Capture the cell that displays the provided text and extract its [X, Y] central coordinate. 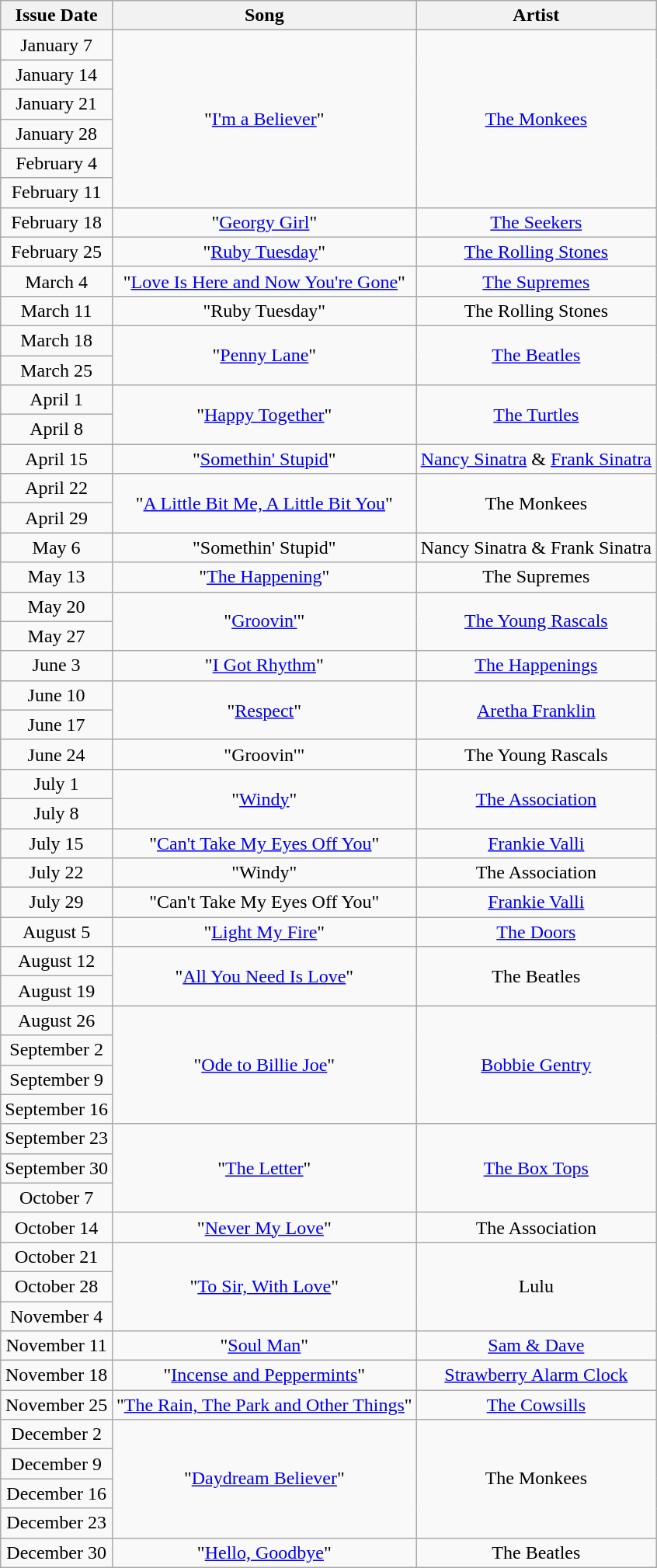
April 22 [57, 488]
"Georgy Girl" [264, 222]
"Incense and Peppermints" [264, 1375]
July 15 [57, 843]
July 29 [57, 902]
August 26 [57, 1020]
June 10 [57, 695]
August 5 [57, 932]
April 1 [57, 400]
"Daydream Believer" [264, 1479]
January 21 [57, 104]
"The Letter" [264, 1168]
December 2 [57, 1434]
May 27 [57, 636]
December 16 [57, 1493]
Aretha Franklin [536, 710]
December 30 [57, 1552]
May 20 [57, 607]
October 28 [57, 1286]
February 11 [57, 193]
"Happy Together" [264, 415]
March 4 [57, 281]
February 4 [57, 163]
Lulu [536, 1286]
September 23 [57, 1139]
June 3 [57, 666]
February 18 [57, 222]
Bobbie Gentry [536, 1065]
August 12 [57, 961]
"Respect" [264, 710]
November 18 [57, 1375]
July 8 [57, 813]
The Seekers [536, 222]
September 2 [57, 1050]
November 11 [57, 1346]
The Box Tops [536, 1168]
Artist [536, 16]
Strawberry Alarm Clock [536, 1375]
"Ode to Billie Joe" [264, 1065]
October 7 [57, 1198]
The Doors [536, 932]
September 9 [57, 1080]
The Cowsills [536, 1405]
March 18 [57, 340]
The Turtles [536, 415]
"The Rain, The Park and Other Things" [264, 1405]
July 1 [57, 784]
October 21 [57, 1257]
Issue Date [57, 16]
January 28 [57, 134]
"The Happening" [264, 577]
April 15 [57, 459]
June 24 [57, 754]
April 8 [57, 429]
March 25 [57, 370]
"Penny Lane" [264, 355]
Song [264, 16]
January 14 [57, 75]
December 9 [57, 1464]
July 22 [57, 873]
The Happenings [536, 666]
"All You Need Is Love" [264, 976]
December 23 [57, 1523]
Sam & Dave [536, 1346]
"Love Is Here and Now You're Gone" [264, 281]
March 11 [57, 311]
November 4 [57, 1316]
"I Got Rhythm" [264, 666]
"Never My Love" [264, 1227]
April 29 [57, 518]
January 7 [57, 45]
February 25 [57, 252]
"I'm a Believer" [264, 119]
"To Sir, With Love" [264, 1286]
May 6 [57, 548]
"Hello, Goodbye" [264, 1552]
June 17 [57, 725]
September 16 [57, 1109]
"A Little Bit Me, A Little Bit You" [264, 503]
"Soul Man" [264, 1346]
October 14 [57, 1227]
"Light My Fire" [264, 932]
November 25 [57, 1405]
May 13 [57, 577]
September 30 [57, 1168]
August 19 [57, 991]
